Output the [x, y] coordinate of the center of the cell containing the given text.  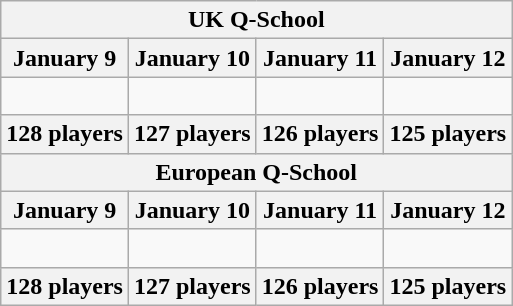
European Q-School [256, 172]
UK Q-School [256, 20]
